Pinpoint the cell where the given text exists, returning its [X, Y] midpoint coordinate. 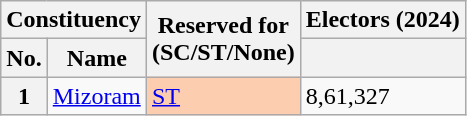
Name [96, 58]
Constituency [74, 20]
Electors (2024) [382, 20]
1 [24, 96]
8,61,327 [382, 96]
Mizoram [96, 96]
ST [223, 96]
No. [24, 58]
Reserved for(SC/ST/None) [223, 39]
